Detect which cell encompasses the target text, then output its [X, Y] center coordinate. 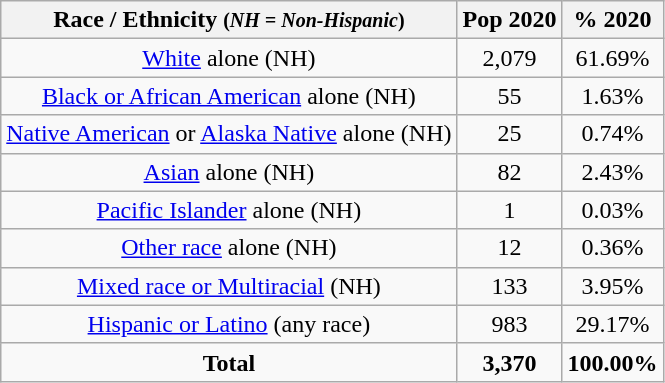
100.00% [612, 362]
Other race alone (NH) [229, 248]
Asian alone (NH) [229, 172]
Hispanic or Latino (any race) [229, 324]
% 2020 [612, 20]
Race / Ethnicity (NH = Non-Hispanic) [229, 20]
25 [510, 134]
2.43% [612, 172]
82 [510, 172]
12 [510, 248]
White alone (NH) [229, 58]
2,079 [510, 58]
133 [510, 286]
Mixed race or Multiracial (NH) [229, 286]
61.69% [612, 58]
3.95% [612, 286]
29.17% [612, 324]
Pop 2020 [510, 20]
Native American or Alaska Native alone (NH) [229, 134]
983 [510, 324]
55 [510, 96]
1.63% [612, 96]
0.74% [612, 134]
Total [229, 362]
Pacific Islander alone (NH) [229, 210]
0.03% [612, 210]
0.36% [612, 248]
3,370 [510, 362]
1 [510, 210]
Black or African American alone (NH) [229, 96]
